For the text-containing cell, return its midpoint in [X, Y] coordinate format. 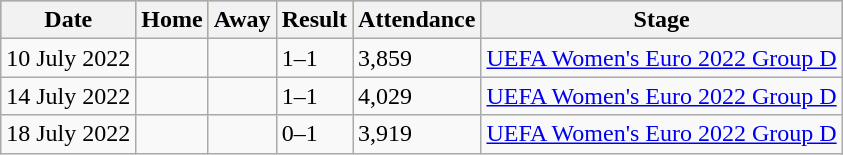
Result [314, 20]
18 July 2022 [68, 134]
14 July 2022 [68, 96]
4,029 [417, 96]
Home [172, 20]
0–1 [314, 134]
Attendance [417, 20]
Date [68, 20]
3,919 [417, 134]
3,859 [417, 58]
10 July 2022 [68, 58]
Away [242, 20]
Stage [662, 20]
